Scan for the cell matching the given text and deliver its [X, Y] coordinate at center. 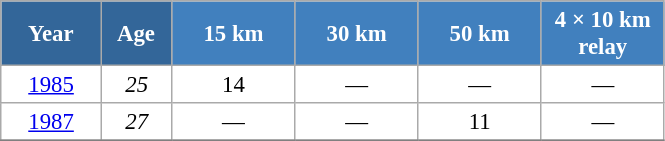
4 × 10 km relay [602, 34]
11 [480, 122]
1987 [52, 122]
15 km [234, 34]
25 [136, 85]
Year [52, 34]
14 [234, 85]
50 km [480, 34]
30 km [356, 34]
Age [136, 34]
1985 [52, 85]
27 [136, 122]
